Detect which cell encompasses the target text, then output its [x, y] center coordinate. 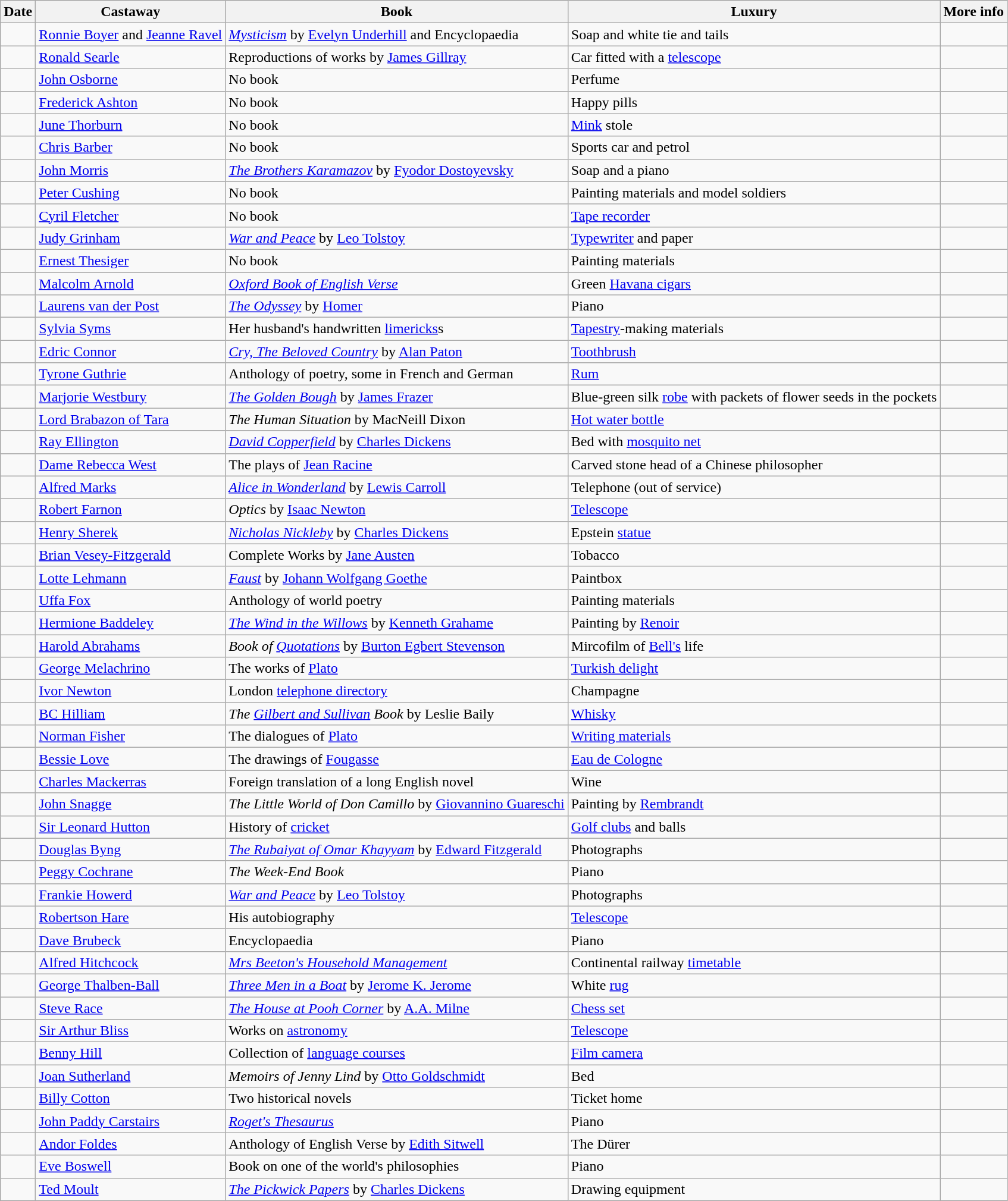
Billy Cotton [131, 1099]
David Copperfield by Charles Dickens [396, 442]
BC Hilliam [131, 714]
The Pickwick Papers by Charles Dickens [396, 1189]
Oxford Book of English Verse [396, 284]
The dialogues of Plato [396, 736]
John Morris [131, 170]
Book on one of the world's philosophies [396, 1166]
Hot water bottle [754, 419]
Painting materials and model soldiers [754, 193]
Castaway [131, 12]
Peter Cushing [131, 193]
Epstein statue [754, 532]
The Gilbert and Sullivan Book by Leslie Baily [396, 714]
Mrs Beeton's Household Management [396, 962]
White rug [754, 985]
Two historical novels [396, 1099]
Wine [754, 782]
Laurens van der Post [131, 306]
John Osborne [131, 80]
History of cricket [396, 827]
Tobacco [754, 555]
George Melachrino [131, 669]
Bed with mosquito net [754, 442]
Robert Farnon [131, 510]
Ticket home [754, 1099]
His autobiography [396, 917]
The Rubaiyat of Omar Khayyam by Edward Fitzgerald [396, 849]
Lord Brabazon of Tara [131, 419]
Benny Hill [131, 1053]
Sylvia Syms [131, 329]
Douglas Byng [131, 849]
Alfred Hitchcock [131, 962]
Alice in Wonderland by Lewis Carroll [396, 487]
Robertson Hare [131, 917]
Ray Ellington [131, 442]
Champagne [754, 691]
Encyclopaedia [396, 940]
Brian Vesey-Fitzgerald [131, 555]
Peggy Cochrane [131, 872]
Collection of language courses [396, 1053]
Soap and white tie and tails [754, 35]
Chess set [754, 1008]
The works of Plato [396, 669]
Harold Abrahams [131, 645]
Norman Fisher [131, 736]
Marjorie Westbury [131, 397]
Uffa Fox [131, 600]
Green Havana cigars [754, 284]
Typewriter and paper [754, 238]
June Thorburn [131, 125]
Nicholas Nickleby by Charles Dickens [396, 532]
Her husband's handwritten limerickss [396, 329]
Cyril Fletcher [131, 215]
Joan Sutherland [131, 1076]
Optics by Isaac Newton [396, 510]
Tyrone Guthrie [131, 374]
Film camera [754, 1053]
London telephone directory [396, 691]
Dave Brubeck [131, 940]
John Paddy Carstairs [131, 1121]
The plays of Jean Racine [396, 465]
Book [396, 12]
Eau de Cologne [754, 759]
Mink stole [754, 125]
Book of Quotations by Burton Egbert Stevenson [396, 645]
Steve Race [131, 1008]
Happy pills [754, 102]
Ted Moult [131, 1189]
Works on astronomy [396, 1031]
The Week-End Book [396, 872]
Blue-green silk robe with packets of flower seeds in the pockets [754, 397]
Lotte Lehmann [131, 578]
Turkish delight [754, 669]
Tape recorder [754, 215]
Luxury [754, 12]
Sports car and petrol [754, 148]
Bessie Love [131, 759]
Faust by Johann Wolfgang Goethe [396, 578]
Eve Boswell [131, 1166]
More info [973, 12]
Henry Sherek [131, 532]
Rum [754, 374]
Andor Foldes [131, 1144]
Anthology of poetry, some in French and German [396, 374]
Frankie Howerd [131, 895]
Carved stone head of a Chinese philosopher [754, 465]
Mysticism by Evelyn Underhill and Encyclopaedia [396, 35]
The Odyssey by Homer [396, 306]
Drawing equipment [754, 1189]
Sir Arthur Bliss [131, 1031]
Telephone (out of service) [754, 487]
Judy Grinham [131, 238]
Ronnie Boyer and Jeanne Ravel [131, 35]
Whisky [754, 714]
Charles Mackerras [131, 782]
Car fitted with a telescope [754, 57]
Alfred Marks [131, 487]
Foreign translation of a long English novel [396, 782]
Reproductions of works by James Gillray [396, 57]
Anthology of world poetry [396, 600]
The Wind in the Willows by Kenneth Grahame [396, 623]
Paintbox [754, 578]
Ronald Searle [131, 57]
Toothbrush [754, 352]
Ernest Thesiger [131, 261]
Sir Leonard Hutton [131, 827]
Complete Works by Jane Austen [396, 555]
The House at Pooh Corner by A.A. Milne [396, 1008]
George Thalben-Ball [131, 985]
Malcolm Arnold [131, 284]
Painting by Rembrandt [754, 804]
The Human Situation by MacNeill Dixon [396, 419]
Date [18, 12]
Hermione Baddeley [131, 623]
Continental railway timetable [754, 962]
The Dürer [754, 1144]
Golf clubs and balls [754, 827]
Ivor Newton [131, 691]
Mircofilm of Bell's life [754, 645]
Tapestry-making materials [754, 329]
The Golden Bough by James Frazer [396, 397]
Perfume [754, 80]
The Brothers Karamazov by Fyodor Dostoyevsky [396, 170]
Bed [754, 1076]
John Snagge [131, 804]
Soap and a piano [754, 170]
The Little World of Don Camillo by Giovannino Guareschi [396, 804]
Anthology of English Verse by Edith Sitwell [396, 1144]
The drawings of Fougasse [396, 759]
Frederick Ashton [131, 102]
Painting by Renoir [754, 623]
Roget's Thesaurus [396, 1121]
Cry, The Beloved Country by Alan Paton [396, 352]
Chris Barber [131, 148]
Writing materials [754, 736]
Memoirs of Jenny Lind by Otto Goldschmidt [396, 1076]
Dame Rebecca West [131, 465]
Edric Connor [131, 352]
Three Men in a Boat by Jerome K. Jerome [396, 985]
